Locate the cell with the specified text and output its [x, y] center coordinate. 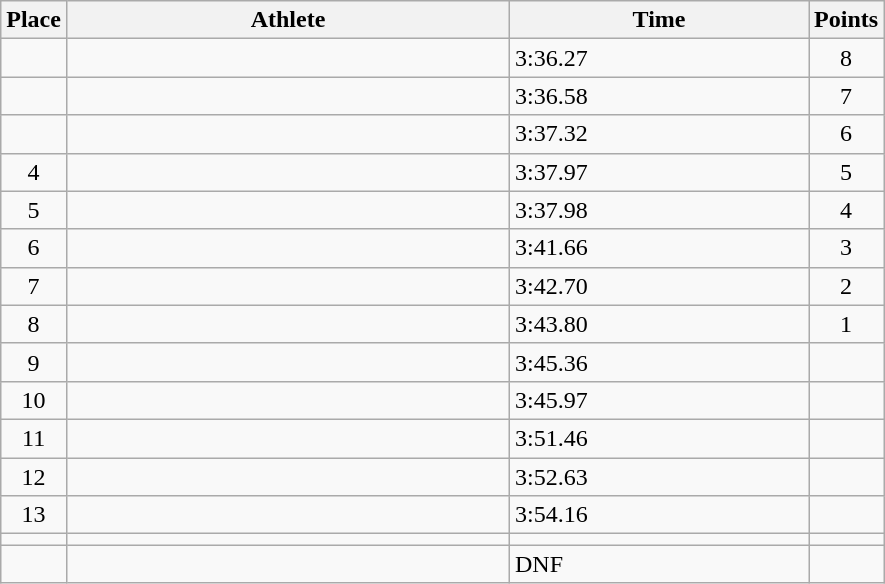
9 [34, 362]
3:37.32 [660, 134]
Athlete [288, 20]
3:41.66 [660, 248]
10 [34, 400]
3:37.98 [660, 210]
3:54.16 [660, 515]
3:45.36 [660, 362]
1 [846, 324]
3:42.70 [660, 286]
3 [846, 248]
3:45.97 [660, 400]
11 [34, 438]
3:36.58 [660, 96]
3:37.97 [660, 172]
Points [846, 20]
3:43.80 [660, 324]
3:36.27 [660, 58]
2 [846, 286]
3:51.46 [660, 438]
3:52.63 [660, 477]
DNF [660, 564]
12 [34, 477]
Time [660, 20]
13 [34, 515]
Place [34, 20]
